Capture the cell that displays the provided text and extract its (X, Y) central coordinate. 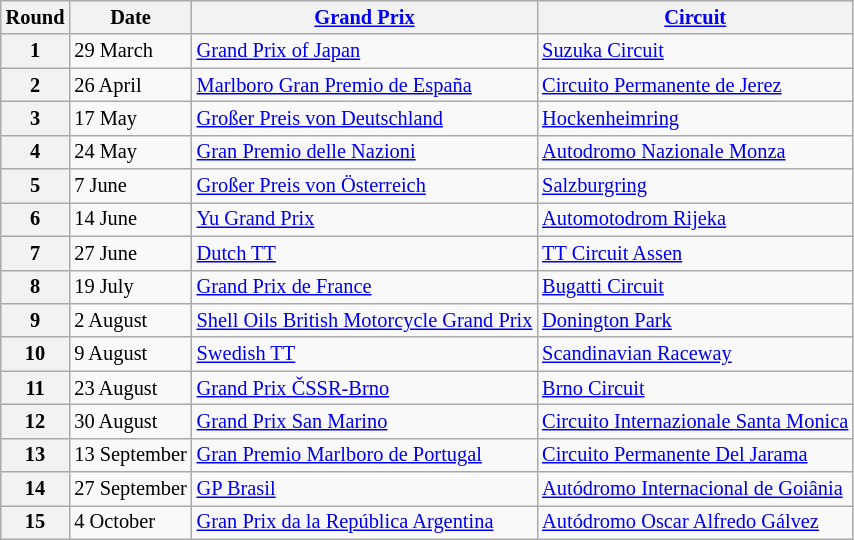
Grand Prix de France (365, 287)
29 March (130, 51)
13 September (130, 455)
27 June (130, 253)
Autodromo Nazionale Monza (695, 152)
6 (36, 219)
Circuito Permanente Del Jarama (695, 455)
Autódromo Internacional de Goiânia (695, 489)
14 (36, 489)
2 August (130, 320)
3 (36, 118)
Gran Premio Marlboro de Portugal (365, 455)
4 October (130, 522)
23 August (130, 388)
GP Brasil (365, 489)
Swedish TT (365, 354)
4 (36, 152)
Yu Grand Prix (365, 219)
1 (36, 51)
19 July (130, 287)
Großer Preis von Deutschland (365, 118)
Grand Prix (365, 17)
Dutch TT (365, 253)
15 (36, 522)
11 (36, 388)
10 (36, 354)
Round (36, 17)
Circuit (695, 17)
Scandinavian Raceway (695, 354)
Circuito Internazionale Santa Monica (695, 421)
Automotodrom Rijeka (695, 219)
Grand Prix ČSSR-Brno (365, 388)
Hockenheimring (695, 118)
2 (36, 85)
Bugatti Circuit (695, 287)
Grand Prix of Japan (365, 51)
30 August (130, 421)
9 August (130, 354)
Großer Preis von Österreich (365, 186)
26 April (130, 85)
Suzuka Circuit (695, 51)
Circuito Permanente de Jerez (695, 85)
7 (36, 253)
Grand Prix San Marino (365, 421)
24 May (130, 152)
14 June (130, 219)
Salzburgring (695, 186)
Gran Premio delle Nazioni (365, 152)
TT Circuit Assen (695, 253)
27 September (130, 489)
13 (36, 455)
9 (36, 320)
Gran Prix da la República Argentina (365, 522)
8 (36, 287)
Shell Oils British Motorcycle Grand Prix (365, 320)
17 May (130, 118)
Autódromo Oscar Alfredo Gálvez (695, 522)
Brno Circuit (695, 388)
Donington Park (695, 320)
5 (36, 186)
Marlboro Gran Premio de España (365, 85)
7 June (130, 186)
12 (36, 421)
Date (130, 17)
